Determine the [x, y] coordinate at the center of the cell enclosing the given text.  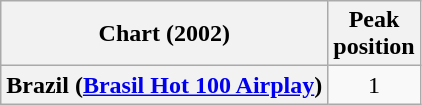
Brazil (Brasil Hot 100 Airplay) [164, 85]
1 [374, 85]
Chart (2002) [164, 34]
Peakposition [374, 34]
